Return [x, y] of the center of cell containing provided text 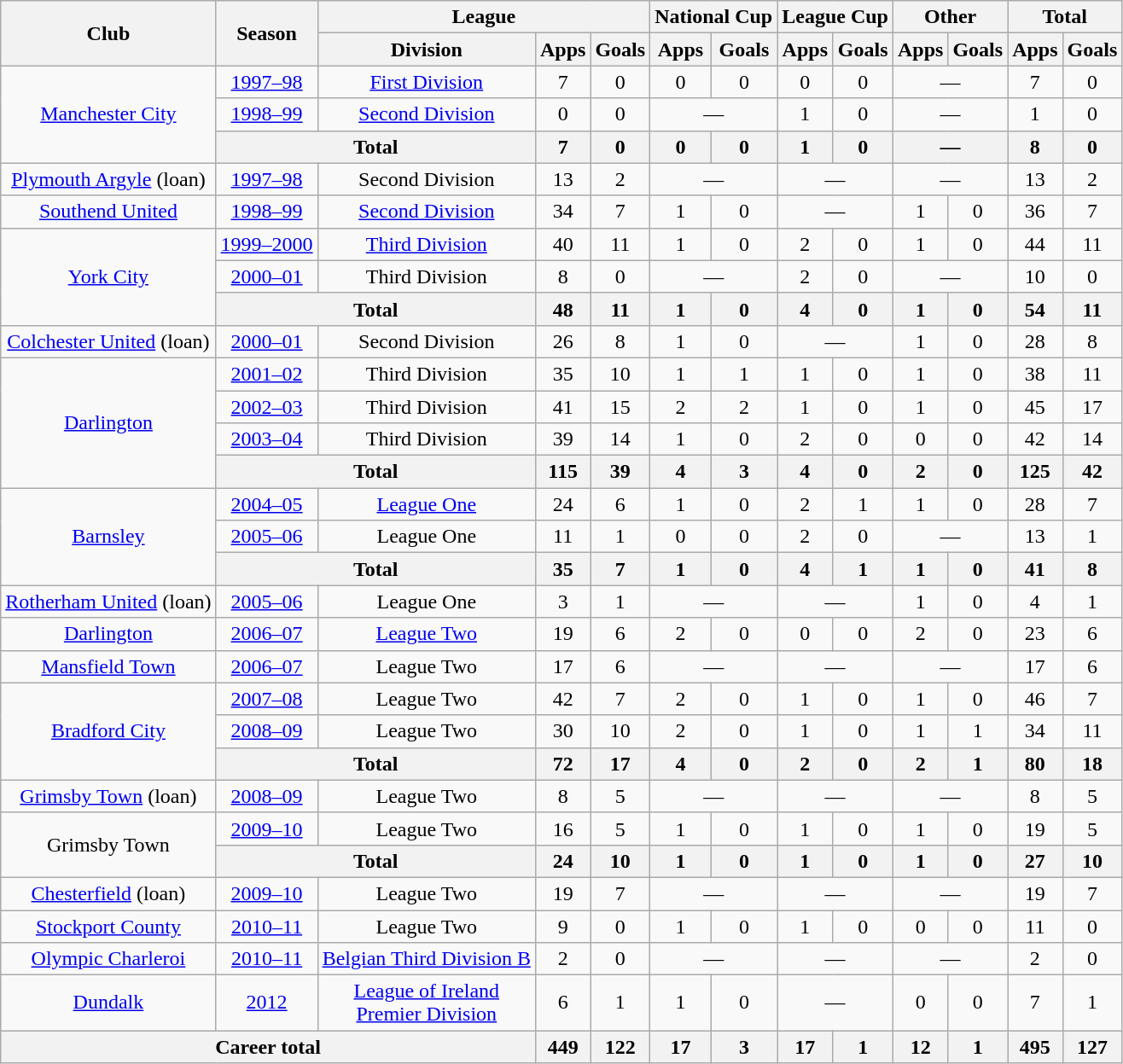
45 [1035, 407]
Barnsley [108, 537]
27 [1035, 861]
Dundalk [108, 1003]
80 [1035, 764]
Stockport County [108, 926]
36 [1035, 212]
122 [620, 1047]
72 [562, 764]
Season [266, 33]
Olympic Charleroi [108, 959]
125 [1035, 472]
First Division [427, 82]
League of IrelandPremier Division [427, 1003]
16 [562, 829]
Belgian Third Division B [427, 959]
Manchester City [108, 114]
1999–2000 [266, 244]
York City [108, 276]
40 [562, 244]
2003–04 [266, 439]
League Cup [835, 17]
Grimsby Town (loan) [108, 796]
30 [562, 731]
2007–08 [266, 699]
12 [920, 1047]
Colchester United (loan) [108, 341]
18 [1092, 764]
2001–02 [266, 374]
127 [1092, 1047]
Career total [268, 1047]
48 [562, 309]
Southend United [108, 212]
2004–05 [266, 504]
495 [1035, 1047]
National Cup [713, 17]
46 [1035, 699]
Club [108, 33]
Mansfield Town [108, 666]
38 [1035, 374]
44 [1035, 244]
23 [1035, 634]
Other [950, 17]
Grimsby Town [108, 845]
Division [427, 49]
2012 [266, 1003]
Plymouth Argyle (loan) [108, 179]
Bradford City [108, 731]
2002–03 [266, 407]
Chesterfield (loan) [108, 893]
26 [562, 341]
League [483, 17]
449 [562, 1047]
54 [1035, 309]
9 [562, 926]
115 [562, 472]
Rotherham United (loan) [108, 602]
15 [620, 407]
